Locate the cell with the specified text and output its [X, Y] center coordinate. 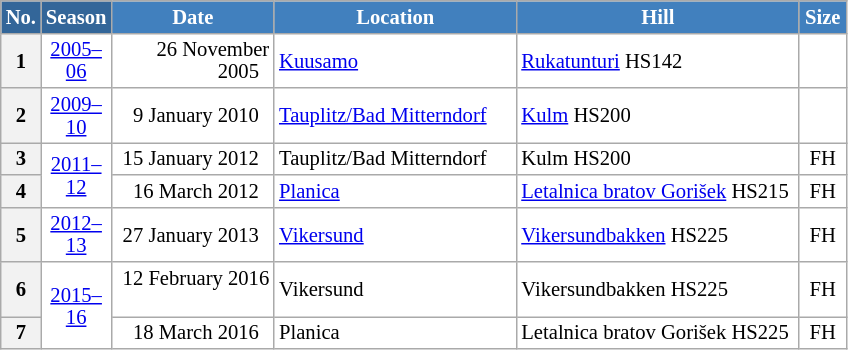
2005–06 [76, 60]
27 January 2013 [192, 234]
3 [21, 158]
16 March 2012 [192, 190]
Rukatunturi HS142 [658, 60]
Letalnica bratov Gorišek HS225 [658, 332]
2009–10 [76, 116]
Letalnica bratov Gorišek HS215 [658, 190]
5 [21, 234]
2015–16 [76, 306]
15 January 2012 [192, 158]
2 [21, 116]
Location [395, 16]
Kuusamo [395, 60]
No. [21, 16]
4 [21, 190]
2012–13 [76, 234]
Season [76, 16]
1 [21, 60]
Hill [658, 16]
2011–12 [76, 174]
9 January 2010 [192, 116]
6 [21, 290]
Date [192, 16]
26 November 2005 [192, 60]
12 February 2016 [192, 290]
7 [21, 332]
18 March 2016 [192, 332]
Size [822, 16]
